Extract the [X, Y] coordinate from the center of the cell holding the provided text.  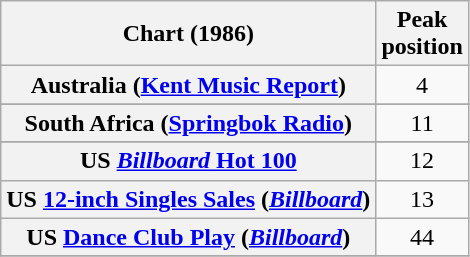
US Dance Club Play (Billboard) [188, 237]
44 [422, 237]
US Billboard Hot 100 [188, 161]
4 [422, 85]
12 [422, 161]
Chart (1986) [188, 34]
Australia (Kent Music Report) [188, 85]
11 [422, 123]
US 12-inch Singles Sales (Billboard) [188, 199]
Peakposition [422, 34]
13 [422, 199]
South Africa (Springbok Radio) [188, 123]
